Detect which cell encompasses the target text, then output its (X, Y) center coordinate. 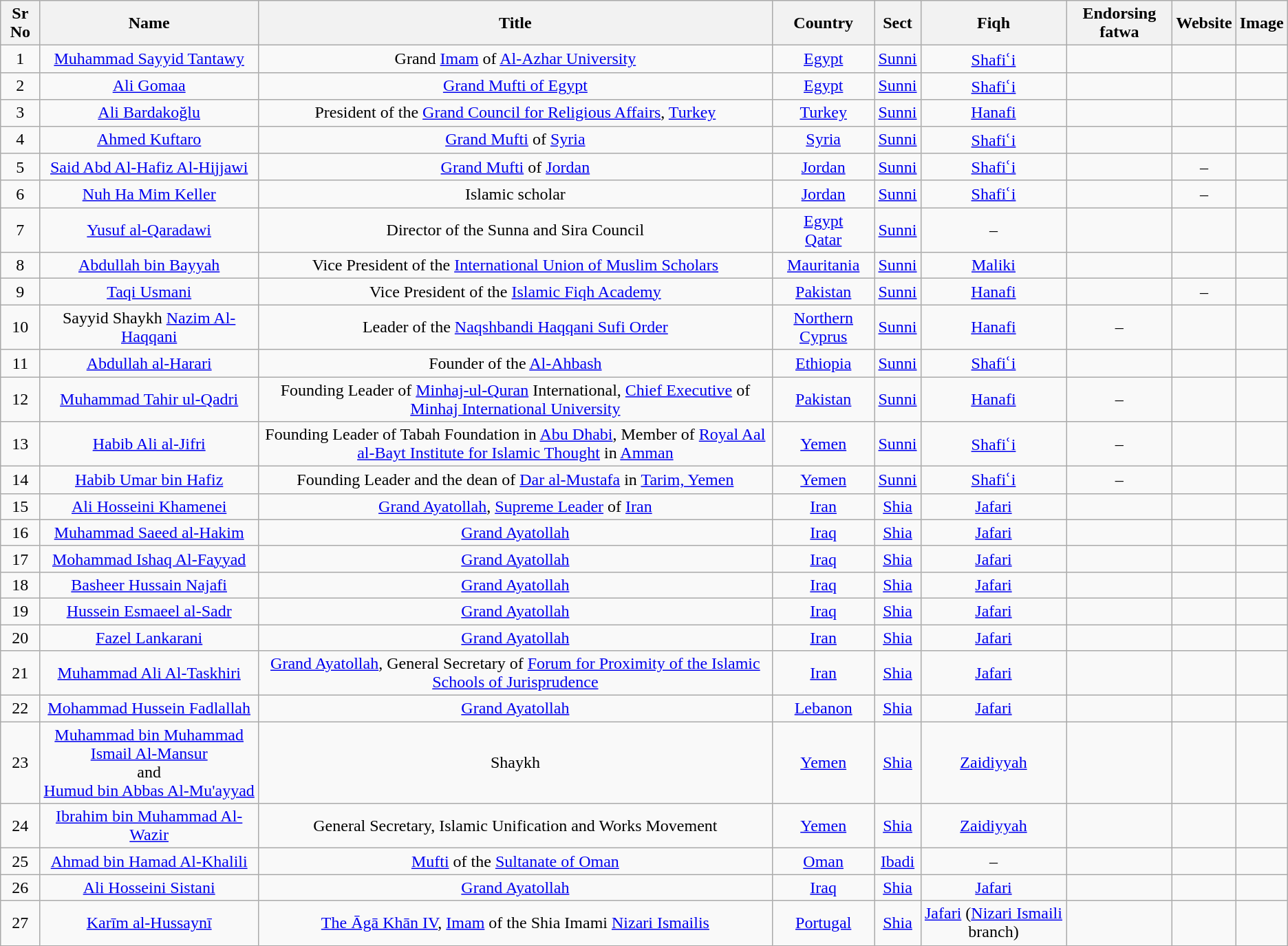
Name (149, 23)
President of the Grand Council for Religious Affairs, Turkey (515, 113)
Ali Bardakoğlu (149, 113)
Egypt Qatar (823, 230)
22 (21, 709)
Mufti of the Sultanate of Oman (515, 861)
Grand Ayatollah, General Secretary of Forum for Proximity of the Islamic Schools of Jurisprudence (515, 673)
Islamic scholar (515, 194)
General Secretary, Islamic Unification and Works Movement (515, 826)
Grand Mufti of Egypt (515, 86)
Muhammad Tahir ul-Qadri (149, 399)
Director of the Sunna and Sira Council (515, 230)
4 (21, 140)
Ethiopia (823, 363)
1 (21, 59)
Habib Umar bin Hafiz (149, 480)
Portugal (823, 923)
20 (21, 638)
18 (21, 585)
17 (21, 559)
3 (21, 113)
Ali Gomaa (149, 86)
Grand Mufti of Syria (515, 140)
Muhammad Ali Al-Taskhiri (149, 673)
Ali Hosseini Khamenei (149, 506)
6 (21, 194)
Said Abd Al-Hafiz Al-Hijjawi (149, 167)
Syria (823, 140)
Oman (823, 861)
Karīm al-Hussaynī (149, 923)
Taqi Usmani (149, 292)
Sect (897, 23)
26 (21, 888)
Image (1262, 23)
Shaykh (515, 762)
11 (21, 363)
19 (21, 611)
23 (21, 762)
Mohammad Ishaq Al-Fayyad (149, 559)
Grand Ayatollah, Supreme Leader of Iran (515, 506)
25 (21, 861)
Muhammad Sayyid Tantawy (149, 59)
Maliki (994, 266)
Hussein Esmaeel al-Sadr (149, 611)
Lebanon (823, 709)
Muhammad Saeed al-Hakim (149, 533)
Jafari (Nizari Ismaili branch) (994, 923)
14 (21, 480)
Ahmad bin Hamad Al-Khalili (149, 861)
Muhammad bin Muhammad Ismail Al-Mansur and Humud bin Abbas Al-Mu'ayyad (149, 762)
Ahmed Kuftaro (149, 140)
Ali Hosseini Sistani (149, 888)
24 (21, 826)
27 (21, 923)
Turkey (823, 113)
Habib Ali al-Jifri (149, 444)
Fazel Lankarani (149, 638)
5 (21, 167)
2 (21, 86)
Founding Leader and the dean of Dar al-Mustafa in Tarim, Yemen (515, 480)
10 (21, 327)
Abdullah bin Bayyah (149, 266)
12 (21, 399)
15 (21, 506)
Website (1204, 23)
Ibadi (897, 861)
Grand Imam of Al-Azhar University (515, 59)
7 (21, 230)
Founder of the Al-Ahbash (515, 363)
Sayyid Shaykh Nazim Al-Haqqani (149, 327)
Leader of the Naqshbandi Haqqani Sufi Order (515, 327)
Country (823, 23)
The Āgā Khān IV, Imam of the Shia Imami Nizari Ismailis (515, 923)
9 (21, 292)
13 (21, 444)
Yusuf al-Qaradawi (149, 230)
Title (515, 23)
Fiqh (994, 23)
8 (21, 266)
Abdullah al-Harari (149, 363)
Vice President of the International Union of Muslim Scholars (515, 266)
Grand Mufti of Jordan (515, 167)
Basheer Hussain Najafi (149, 585)
Vice President of the Islamic Fiqh Academy (515, 292)
Ibrahim bin Muhammad Al-Wazir (149, 826)
Endorsing fatwa (1119, 23)
Northern Cyprus (823, 327)
Founding Leader of Tabah Foundation in Abu Dhabi, Member of Royal Aal al-Bayt Institute for Islamic Thought in Amman (515, 444)
Mohammad Hussein Fadlallah (149, 709)
16 (21, 533)
Sr No (21, 23)
Nuh Ha Mim Keller (149, 194)
Founding Leader of Minhaj-ul-Quran International, Chief Executive of Minhaj International University (515, 399)
21 (21, 673)
Mauritania (823, 266)
